Detect which cell encompasses the target text, then output its [X, Y] center coordinate. 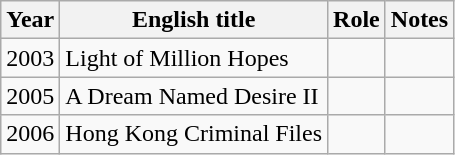
Notes [419, 20]
2005 [30, 96]
2006 [30, 134]
A Dream Named Desire II [194, 96]
2003 [30, 58]
Hong Kong Criminal Files [194, 134]
Role [357, 20]
Year [30, 20]
Light of Million Hopes [194, 58]
English title [194, 20]
